Identify which cell holds the provided text, then report its (X, Y) central coordinate. 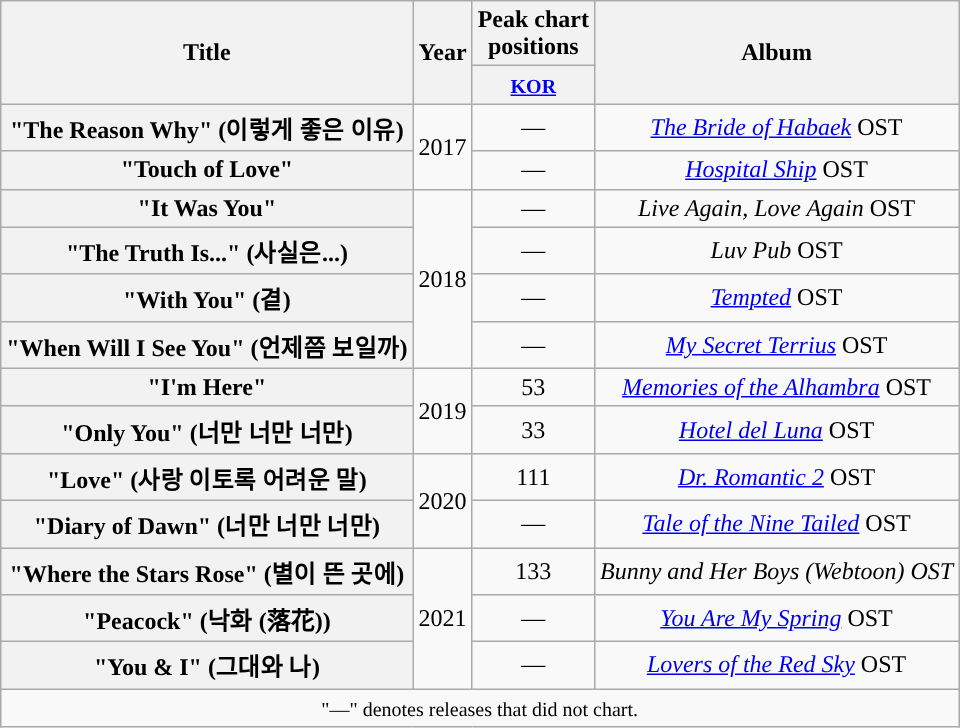
"Only You" (너만 너만 너만) (207, 430)
"It Was You" (207, 208)
KOR (533, 85)
My Secret Terrius OST (776, 344)
Year (442, 52)
133 (533, 572)
"Love" (사랑 이토록 어려운 말) (207, 476)
Bunny and Her Boys (Webtoon) OST (776, 572)
"Where the Stars Rose" (별이 뜬 곳에) (207, 572)
"Peacock" (낙화 (落花)) (207, 618)
"Touch of Love" (207, 170)
Lovers of the Red Sky OST (776, 666)
2019 (442, 410)
"You & I" (그대와 나) (207, 666)
Album (776, 52)
2017 (442, 146)
2020 (442, 500)
53 (533, 387)
"With You" (곁) (207, 298)
"—" denotes releases that did not chart. (480, 708)
Tale of the Nine Tailed OST (776, 524)
Hotel del Luna OST (776, 430)
"When Will I See You" (언제쯤 보일까) (207, 344)
"The Truth Is..." (사실은...) (207, 250)
"I'm Here" (207, 387)
111 (533, 476)
Memories of the Alhambra OST (776, 387)
Dr. Romantic 2 OST (776, 476)
33 (533, 430)
2018 (442, 278)
Peak chart positions (533, 34)
You Are My Spring OST (776, 618)
Hospital Ship OST (776, 170)
2021 (442, 618)
The Bride of Habaek OST (776, 128)
Luv Pub OST (776, 250)
"Diary of Dawn" (너만 너만 너만) (207, 524)
Title (207, 52)
"The Reason Why" (이렇게 좋은 이유) (207, 128)
Tempted OST (776, 298)
Live Again, Love Again OST (776, 208)
